Locate the cell with the specified text and output its [X, Y] center coordinate. 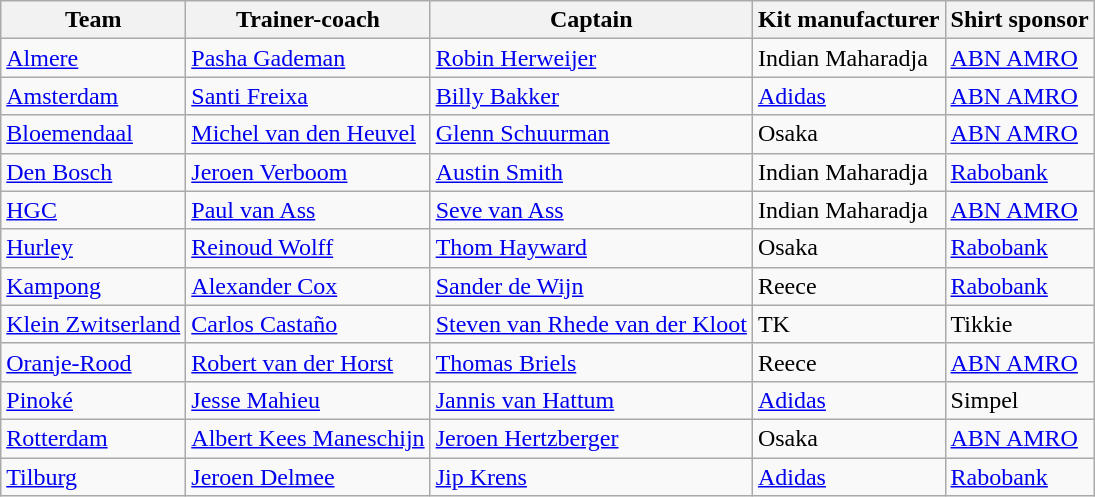
Tilburg [94, 477]
Reinoud Wolff [308, 248]
Robert van der Horst [308, 362]
Team [94, 20]
Alexander Cox [308, 286]
Sander de Wijn [591, 286]
Jesse Mahieu [308, 400]
Billy Bakker [591, 96]
Paul van Ass [308, 210]
Steven van Rhede van der Kloot [591, 324]
Pasha Gademan [308, 58]
Shirt sponsor [1020, 20]
Hurley [94, 248]
Pinoké [94, 400]
Jeroen Hertzberger [591, 438]
HGC [94, 210]
Jeroen Verboom [308, 172]
Austin Smith [591, 172]
Rotterdam [94, 438]
Jeroen Delmee [308, 477]
Santi Freixa [308, 96]
Den Bosch [94, 172]
Glenn Schuurman [591, 134]
Almere [94, 58]
Amsterdam [94, 96]
Kit manufacturer [848, 20]
Kampong [94, 286]
Bloemendaal [94, 134]
Klein Zwitserland [94, 324]
Albert Kees Maneschijn [308, 438]
Carlos Castaño [308, 324]
Robin Herweijer [591, 58]
Seve van Ass [591, 210]
Michel van den Heuvel [308, 134]
Thom Hayward [591, 248]
Jip Krens [591, 477]
Tikkie [1020, 324]
TK [848, 324]
Captain [591, 20]
Thomas Briels [591, 362]
Jannis van Hattum [591, 400]
Oranje-Rood [94, 362]
Trainer-coach [308, 20]
Simpel [1020, 400]
